Identify which cell holds the provided text, then report its (X, Y) central coordinate. 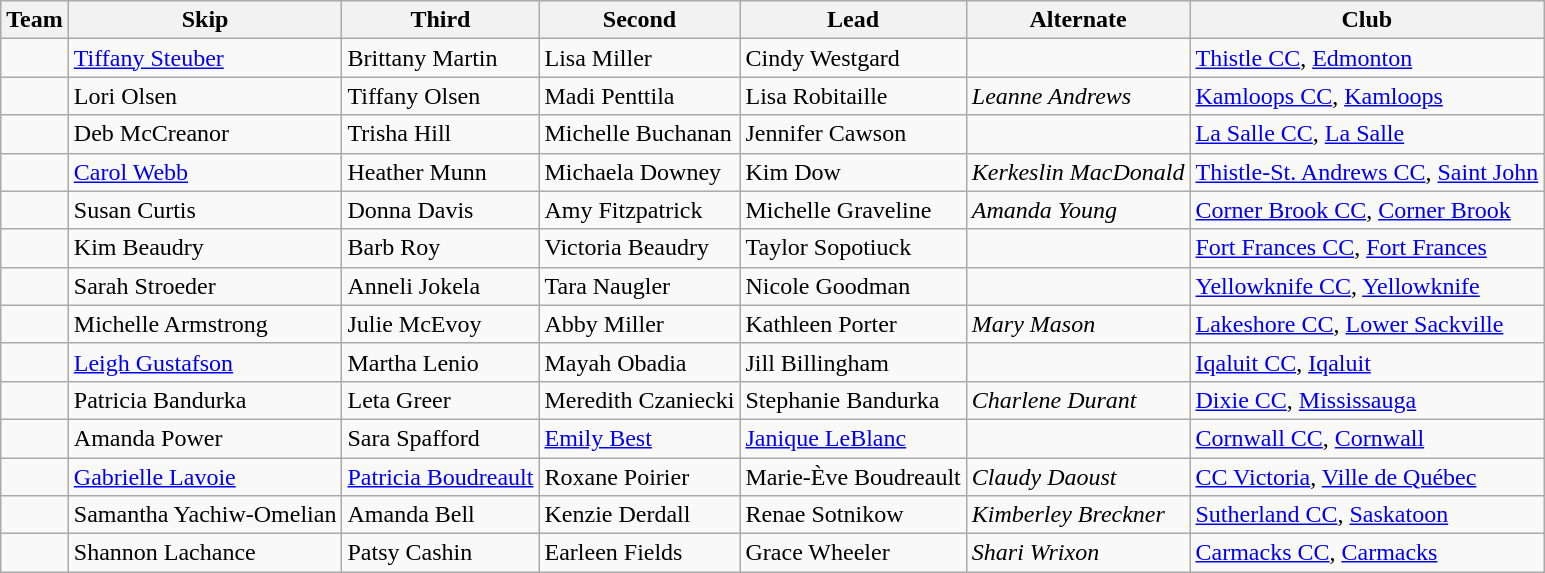
Corner Brook CC, Corner Brook (1367, 210)
Tiffany Steuber (205, 58)
Kim Beaudry (205, 248)
Susan Curtis (205, 210)
Jill Billingham (853, 362)
Jennifer Cawson (853, 134)
Thistle CC, Edmonton (1367, 58)
Shannon Lachance (205, 553)
Roxane Poirier (640, 477)
Gabrielle Lavoie (205, 477)
Mary Mason (1078, 324)
Kerkeslin MacDonald (1078, 172)
Patricia Bandurka (205, 400)
Kimberley Breckner (1078, 515)
Amanda Bell (440, 515)
Marie-Ève Boudreault (853, 477)
Cindy Westgard (853, 58)
Michelle Buchanan (640, 134)
Shari Wrixon (1078, 553)
Barb Roy (440, 248)
Third (440, 20)
Samantha Yachiw-Omelian (205, 515)
Lead (853, 20)
Team (35, 20)
Earleen Fields (640, 553)
Yellowknife CC, Yellowknife (1367, 286)
Cornwall CC, Cornwall (1367, 438)
Amy Fitzpatrick (640, 210)
Grace Wheeler (853, 553)
Amanda Power (205, 438)
Mayah Obadia (640, 362)
Michelle Graveline (853, 210)
Nicole Goodman (853, 286)
Patsy Cashin (440, 553)
Tara Naugler (640, 286)
Trisha Hill (440, 134)
Lori Olsen (205, 96)
Abby Miller (640, 324)
Julie McEvoy (440, 324)
CC Victoria, Ville de Québec (1367, 477)
La Salle CC, La Salle (1367, 134)
Anneli Jokela (440, 286)
Skip (205, 20)
Carol Webb (205, 172)
Kamloops CC, Kamloops (1367, 96)
Meredith Czaniecki (640, 400)
Thistle-St. Andrews CC, Saint John (1367, 172)
Patricia Boudreault (440, 477)
Deb McCreanor (205, 134)
Sutherland CC, Saskatoon (1367, 515)
Michaela Downey (640, 172)
Leta Greer (440, 400)
Claudy Daoust (1078, 477)
Heather Munn (440, 172)
Kenzie Derdall (640, 515)
Amanda Young (1078, 210)
Tiffany Olsen (440, 96)
Leanne Andrews (1078, 96)
Taylor Sopotiuck (853, 248)
Charlene Durant (1078, 400)
Lisa Miller (640, 58)
Iqaluit CC, Iqaluit (1367, 362)
Kim Dow (853, 172)
Kathleen Porter (853, 324)
Leigh Gustafson (205, 362)
Stephanie Bandurka (853, 400)
Lakeshore CC, Lower Sackville (1367, 324)
Second (640, 20)
Renae Sotnikow (853, 515)
Emily Best (640, 438)
Club (1367, 20)
Carmacks CC, Carmacks (1367, 553)
Sara Spafford (440, 438)
Madi Penttila (640, 96)
Donna Davis (440, 210)
Fort Frances CC, Fort Frances (1367, 248)
Dixie CC, Mississauga (1367, 400)
Janique LeBlanc (853, 438)
Martha Lenio (440, 362)
Michelle Armstrong (205, 324)
Brittany Martin (440, 58)
Victoria Beaudry (640, 248)
Sarah Stroeder (205, 286)
Lisa Robitaille (853, 96)
Alternate (1078, 20)
